Scan for the cell matching the given text and deliver its (x, y) coordinate at center. 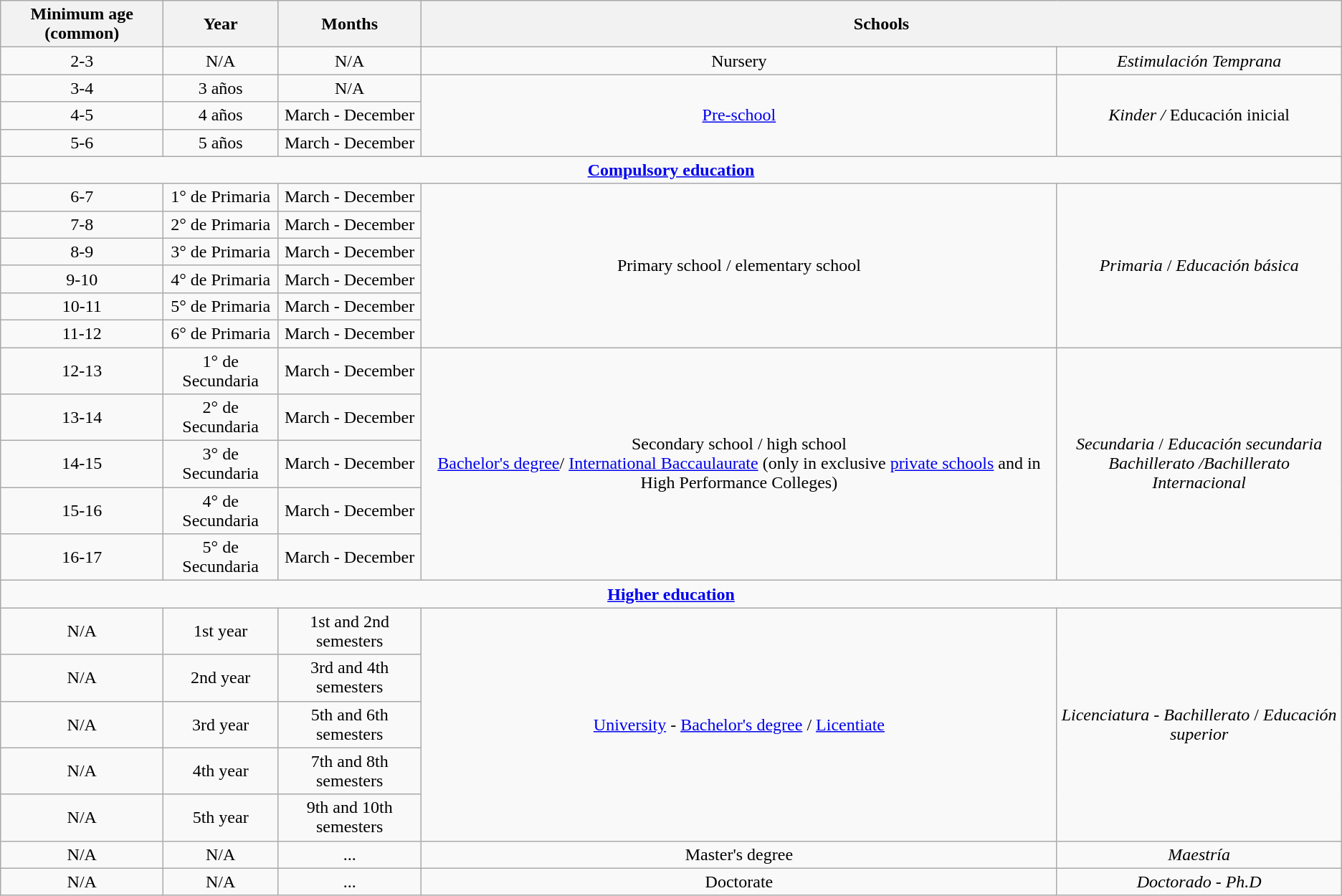
1° de Primaria (221, 197)
Primaria / Educación básica (1199, 265)
Minimum age (common) (82, 24)
3rd year (221, 724)
Doctorate (739, 882)
14-15 (82, 464)
5th year (221, 817)
1° de Secundaria (221, 370)
Months (350, 24)
13-14 (82, 417)
Estimulación Temprana (1199, 61)
Higher education (671, 594)
2nd year (221, 678)
11-12 (82, 333)
8-9 (82, 252)
3-4 (82, 88)
Year (221, 24)
15-16 (82, 510)
9th and 10th semesters (350, 817)
4th year (221, 771)
1st and 2nd semesters (350, 631)
5 años (221, 143)
5° de Secundaria (221, 558)
Kinder / Educación inicial (1199, 115)
Compulsory education (671, 170)
University - Bachelor's degree / Licentiate (739, 724)
6° de Primaria (221, 333)
7-8 (82, 224)
9-10 (82, 279)
10-11 (82, 306)
1st year (221, 631)
5th and 6th semesters (350, 724)
Pre-school (739, 115)
6-7 (82, 197)
4° de Secundaria (221, 510)
4 años (221, 115)
Maestría (1199, 854)
16-17 (82, 558)
Secondary school / high schoolBachelor's degree/ International Baccaulaurate (only in exclusive private schools and in High Performance Colleges) (739, 463)
2-3 (82, 61)
3rd and 4th semesters (350, 678)
5-6 (82, 143)
7th and 8th semesters (350, 771)
3° de Primaria (221, 252)
12-13 (82, 370)
4-5 (82, 115)
Secundaria / Educación secundariaBachillerato /Bachillerato Internacional (1199, 463)
Schools (882, 24)
Licenciatura - Bachillerato / Educación superior (1199, 724)
Doctorado - Ph.D (1199, 882)
Primary school / elementary school (739, 265)
2° de Primaria (221, 224)
3° de Secundaria (221, 464)
Nursery (739, 61)
4° de Primaria (221, 279)
2° de Secundaria (221, 417)
5° de Primaria (221, 306)
Master's degree (739, 854)
3 años (221, 88)
